Return (X, Y) of the center of cell containing provided text 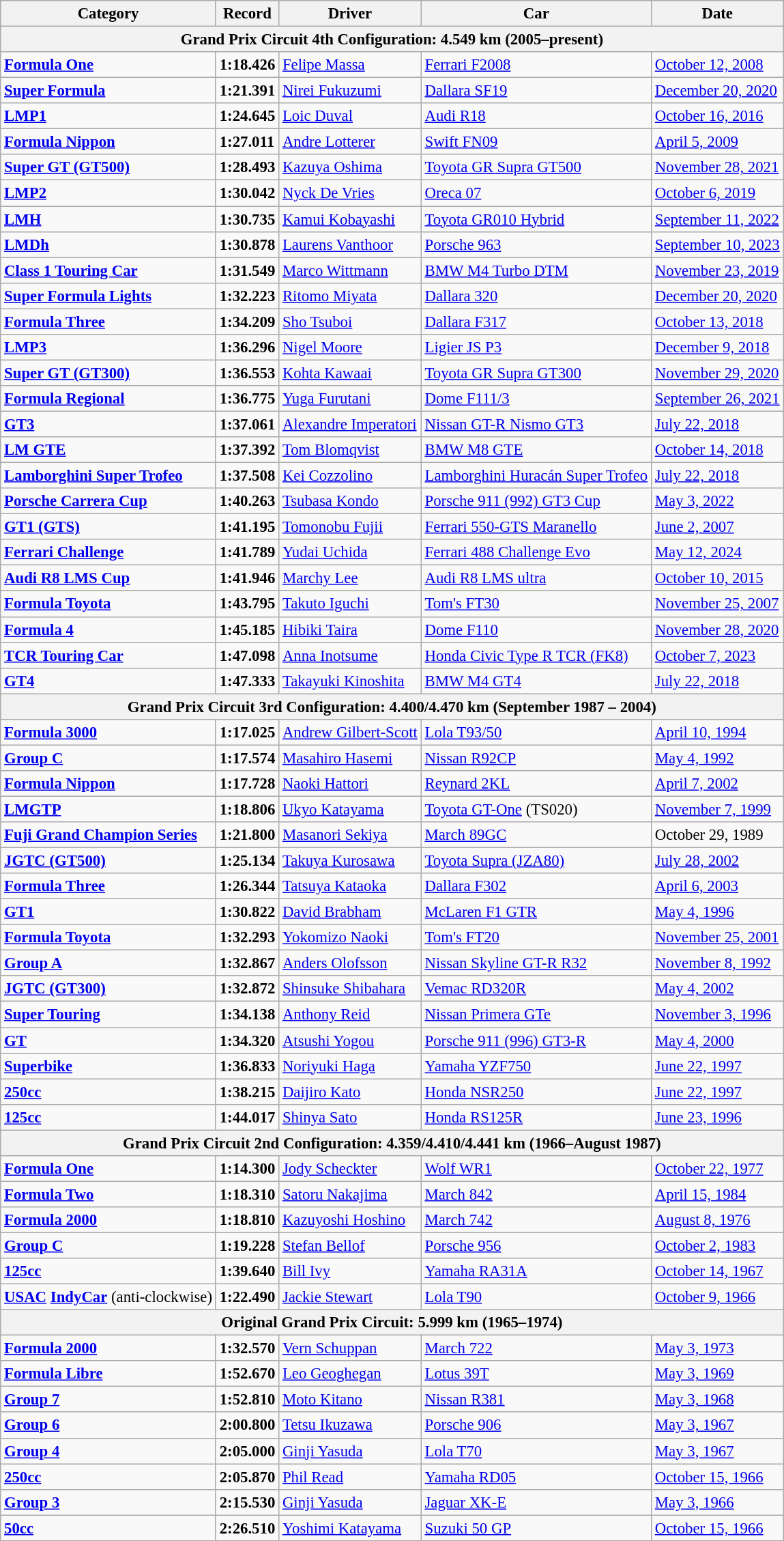
Anders Olofsson (351, 963)
Date (716, 14)
Porsche 963 (536, 244)
November 23, 2019 (716, 270)
1:52.810 (247, 1400)
Anthony Reid (351, 1015)
Category (108, 14)
Porsche 911 (996) GT3-R (536, 1041)
April 6, 2003 (716, 886)
Yudai Uchida (351, 552)
November 8, 1992 (716, 963)
Ferrari 488 Challenge Evo (536, 552)
Formula Regional (108, 399)
Bill Ivy (351, 1271)
April 5, 2009 (716, 142)
Sho Tsuboi (351, 322)
Nirei Fukuzumi (351, 91)
Nyck De Vries (351, 193)
BMW M4 GT4 (536, 681)
LMP1 (108, 116)
Record (247, 14)
November 28, 2020 (716, 630)
Ritomo Miyata (351, 296)
1:32.223 (247, 296)
Formula 3000 (108, 733)
1:18.810 (247, 1220)
LMH (108, 219)
Grand Prix Circuit 3rd Configuration: 4.400/4.470 km (September 1987 – 2004) (392, 707)
1:41.946 (247, 578)
Kei Cozzolino (351, 476)
1:34.138 (247, 1015)
1:36.553 (247, 373)
Dome F111/3 (536, 399)
Alexandre Imperatori (351, 424)
1:34.209 (247, 322)
Andre Lotterer (351, 142)
Tetsu Ikuzawa (351, 1426)
November 25, 2007 (716, 604)
1:14.300 (247, 1169)
Driver (351, 14)
May 3, 1968 (716, 1400)
Toyota GR Supra GT500 (536, 167)
1:41.195 (247, 527)
Nissan R92CP (536, 758)
Formula Two (108, 1194)
Toyota GR010 Hybrid (536, 219)
1:32.293 (247, 937)
1:37.061 (247, 424)
Jackie Stewart (351, 1297)
June 2, 2007 (716, 527)
Ferrari 550-GTS Maranello (536, 527)
Anna Inotsume (351, 655)
TCR Touring Car (108, 655)
David Brabham (351, 912)
1:24.645 (247, 116)
Group 3 (108, 1502)
October 14, 1967 (716, 1271)
March 722 (536, 1348)
LMDh (108, 244)
Honda NSR250 (536, 1092)
May 4, 1996 (716, 912)
Porsche 906 (536, 1426)
Toyota GR Supra GT300 (536, 373)
Ferrari Challenge (108, 552)
Shinsuke Shibahara (351, 989)
October 22, 1977 (716, 1169)
1:17.574 (247, 758)
Lola T93/50 (536, 733)
Audi R18 (536, 116)
Grand Prix Circuit 4th Configuration: 4.549 km (2005–present) (392, 40)
Dome F110 (536, 630)
September 11, 2022 (716, 219)
2:00.800 (247, 1426)
1:40.263 (247, 501)
Leo Geoghegan (351, 1374)
October 29, 1989 (716, 835)
LM GTE (108, 450)
Kazuya Oshima (351, 167)
Atsushi Yogou (351, 1041)
1:31.549 (247, 270)
Lola T70 (536, 1451)
Nissan Primera GTe (536, 1015)
Swift FN09 (536, 142)
Grand Prix Circuit 2nd Configuration: 4.359/4.410/4.441 km (1966–August 1987) (392, 1143)
Vemac RD320R (536, 989)
1:47.333 (247, 681)
Fuji Grand Champion Series (108, 835)
Takayuki Kinoshita (351, 681)
Kamui Kobayashi (351, 219)
May 3, 1973 (716, 1348)
November 29, 2020 (716, 373)
November 3, 1996 (716, 1015)
Oreca 07 (536, 193)
1:26.344 (247, 886)
April 15, 1984 (716, 1194)
1:44.017 (247, 1117)
1:28.493 (247, 167)
1:45.185 (247, 630)
Porsche 911 (992) GT3 Cup (536, 501)
LMP3 (108, 348)
May 4, 2002 (716, 989)
May 3, 1966 (716, 1502)
Vern Schuppan (351, 1348)
Ferrari F2008 (536, 65)
Toyota Supra (JZA80) (536, 861)
October 2, 1983 (716, 1245)
2:15.530 (247, 1502)
October 10, 2015 (716, 578)
Honda Civic Type R TCR (FK8) (536, 655)
1:30.042 (247, 193)
Nissan GT-R Nismo GT3 (536, 424)
Yuga Furutani (351, 399)
Dallara 320 (536, 296)
October 13, 2018 (716, 322)
Group 4 (108, 1451)
Lamborghini Super Trofeo (108, 476)
May 3, 1969 (716, 1374)
Daijiro Kato (351, 1092)
GT1 (GTS) (108, 527)
2:26.510 (247, 1528)
Porsche 956 (536, 1245)
GT3 (108, 424)
1:36.775 (247, 399)
Super Formula Lights (108, 296)
1:43.795 (247, 604)
1:32.867 (247, 963)
Wolf WR1 (536, 1169)
Takuya Kurosawa (351, 861)
Marco Wittmann (351, 270)
October 16, 2016 (716, 116)
GT4 (108, 681)
Kazuyoshi Hoshino (351, 1220)
1:37.392 (247, 450)
Yamaha YZF750 (536, 1066)
1:30.735 (247, 219)
Tom's FT30 (536, 604)
Audi R8 LMS ultra (536, 578)
Super GT (GT500) (108, 167)
October 6, 2019 (716, 193)
LMGTP (108, 809)
Group 7 (108, 1400)
Tatsuya Kataoka (351, 886)
Formula Libre (108, 1374)
Laurens Vanthoor (351, 244)
Original Grand Prix Circuit: 5.999 km (1965–1974) (392, 1323)
May 3, 2022 (716, 501)
1:25.134 (247, 861)
Tom Blomqvist (351, 450)
March 742 (536, 1220)
May 4, 1992 (716, 758)
Phil Read (351, 1477)
Superbike (108, 1066)
Dallara F302 (536, 886)
1:30.822 (247, 912)
Yamaha RA31A (536, 1271)
October 12, 2008 (716, 65)
October 14, 2018 (716, 450)
Dallara F317 (536, 322)
Shinya Sato (351, 1117)
1:32.570 (247, 1348)
Formula 4 (108, 630)
December 9, 2018 (716, 348)
October 7, 2023 (716, 655)
GT (108, 1041)
1:22.490 (247, 1297)
Satoru Nakajima (351, 1194)
April 7, 2002 (716, 784)
1:39.640 (247, 1271)
Naoki Hattori (351, 784)
Car (536, 14)
Toyota GT-One (TS020) (536, 809)
Tsubasa Kondo (351, 501)
Nissan R381 (536, 1400)
Marchy Lee (351, 578)
May 4, 2000 (716, 1041)
BMW M8 GTE (536, 450)
1:36.833 (247, 1066)
Nissan Skyline GT-R R32 (536, 963)
Hibiki Taira (351, 630)
1:32.872 (247, 989)
JGTC (GT300) (108, 989)
Kohta Kawaai (351, 373)
Yoshimi Katayama (351, 1528)
1:18.426 (247, 65)
GT1 (108, 912)
Honda RS125R (536, 1117)
Masanori Sekiya (351, 835)
1:36.296 (247, 348)
Ukyo Katayama (351, 809)
March 89GC (536, 835)
USAC IndyCar (anti-clockwise) (108, 1297)
Masahiro Hasemi (351, 758)
Group 6 (108, 1426)
June 23, 1996 (716, 1117)
Stefan Bellof (351, 1245)
Super GT (GT300) (108, 373)
1:34.320 (247, 1041)
Suzuki 50 GP (536, 1528)
September 26, 2021 (716, 399)
October 9, 1966 (716, 1297)
Super Formula (108, 91)
Takuto Iguchi (351, 604)
Tomonobu Fujii (351, 527)
1:19.228 (247, 1245)
McLaren F1 GTR (536, 912)
Moto Kitano (351, 1400)
Reynard 2KL (536, 784)
Class 1 Touring Car (108, 270)
1:18.310 (247, 1194)
November 28, 2021 (716, 167)
Lamborghini Huracán Super Trofeo (536, 476)
1:52.670 (247, 1374)
JGTC (GT500) (108, 861)
Felipe Massa (351, 65)
Noriyuki Haga (351, 1066)
50cc (108, 1528)
Lola T90 (536, 1297)
November 7, 1999 (716, 809)
July 28, 2002 (716, 861)
Super Touring (108, 1015)
September 10, 2023 (716, 244)
BMW M4 Turbo DTM (536, 270)
Lotus 39T (536, 1374)
1:41.789 (247, 552)
Jaguar XK-E (536, 1502)
1:30.878 (247, 244)
Andrew Gilbert-Scott (351, 733)
1:21.391 (247, 91)
Ligier JS P3 (536, 348)
Jody Scheckter (351, 1169)
Dallara SF19 (536, 91)
Group A (108, 963)
1:47.098 (247, 655)
Nigel Moore (351, 348)
1:17.728 (247, 784)
2:05.000 (247, 1451)
1:27.011 (247, 142)
May 12, 2024 (716, 552)
2:05.870 (247, 1477)
LMP2 (108, 193)
1:17.025 (247, 733)
April 10, 1994 (716, 733)
1:18.806 (247, 809)
Yokomizo Naoki (351, 937)
Tom's FT20 (536, 937)
Loic Duval (351, 116)
Yamaha RD05 (536, 1477)
1:38.215 (247, 1092)
1:37.508 (247, 476)
Porsche Carrera Cup (108, 501)
March 842 (536, 1194)
November 25, 2001 (716, 937)
1:21.800 (247, 835)
August 8, 1976 (716, 1220)
Audi R8 LMS Cup (108, 578)
